Identify which cell holds the provided text, then report its (x, y) central coordinate. 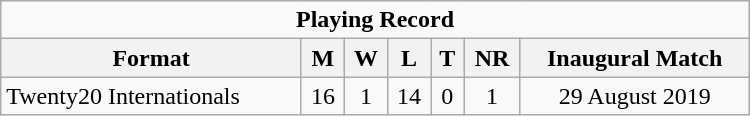
W (366, 58)
M (322, 58)
Playing Record (375, 20)
0 (448, 96)
T (448, 58)
16 (322, 96)
Format (152, 58)
L (410, 58)
Twenty20 Internationals (152, 96)
14 (410, 96)
Inaugural Match (634, 58)
29 August 2019 (634, 96)
NR (492, 58)
